Locate the cell with the specified text and output its (X, Y) center coordinate. 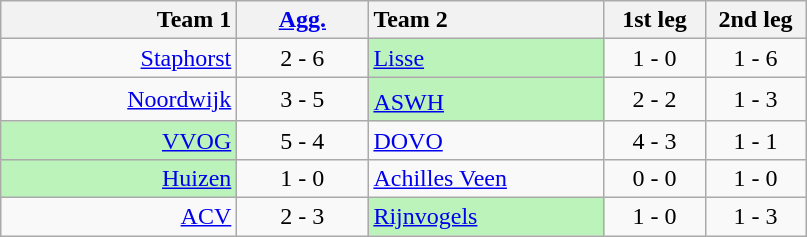
2nd leg (756, 20)
Staphorst (119, 58)
Team 1 (119, 20)
Achilles Veen (486, 178)
1 - 1 (756, 140)
2 - 6 (302, 58)
5 - 4 (302, 140)
2 - 2 (654, 100)
1st leg (654, 20)
Lisse (486, 58)
4 - 3 (654, 140)
ASWH (486, 100)
Huizen (119, 178)
Team 2 (486, 20)
ACV (119, 217)
Rijnvogels (486, 217)
0 - 0 (654, 178)
VVOG (119, 140)
3 - 5 (302, 100)
DOVO (486, 140)
Noordwijk (119, 100)
Agg. (302, 20)
2 - 3 (302, 217)
1 - 6 (756, 58)
